From the cell containing the given text, extract its center point as [X, Y] coordinate. 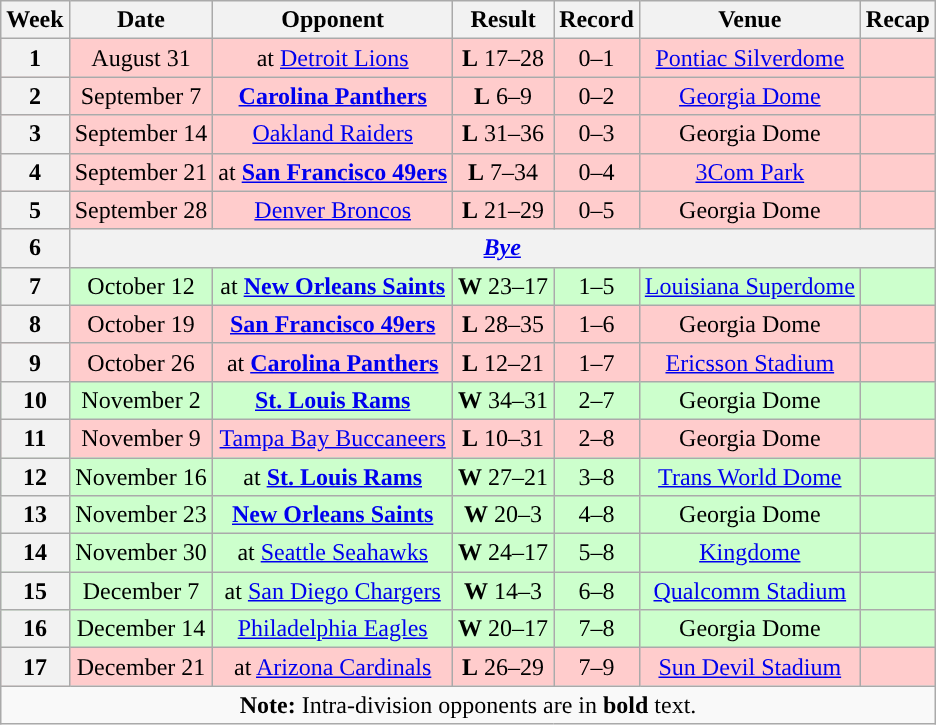
L 12–21 [504, 362]
15 [35, 591]
November 16 [141, 477]
Ericsson Stadium [750, 362]
New Orleans Saints [333, 515]
Louisiana Superdome [750, 286]
at St. Louis Rams [333, 477]
Result [504, 20]
3Com Park [750, 172]
0–5 [597, 210]
W 27–21 [504, 477]
San Francisco 49ers [333, 324]
W 23–17 [504, 286]
0–1 [597, 58]
October 26 [141, 362]
at New Orleans Saints [333, 286]
Week [35, 20]
1 [35, 58]
17 [35, 667]
13 [35, 515]
16 [35, 629]
W 20–3 [504, 515]
W 20–17 [504, 629]
October 12 [141, 286]
October 19 [141, 324]
1–7 [597, 362]
Record [597, 20]
Trans World Dome [750, 477]
September 7 [141, 96]
at San Diego Chargers [333, 591]
L 28–35 [504, 324]
Philadelphia Eagles [333, 629]
at Arizona Cardinals [333, 667]
November 9 [141, 438]
5 [35, 210]
12 [35, 477]
Kingdome [750, 553]
2–7 [597, 400]
Pontiac Silverdome [750, 58]
14 [35, 553]
0–4 [597, 172]
1–5 [597, 286]
Qualcomm Stadium [750, 591]
December 7 [141, 591]
L 21–29 [504, 210]
at Detroit Lions [333, 58]
W 24–17 [504, 553]
6–8 [597, 591]
L 10–31 [504, 438]
Opponent [333, 20]
Denver Broncos [333, 210]
4–8 [597, 515]
Tampa Bay Buccaneers [333, 438]
Bye [502, 248]
at Seattle Seahawks [333, 553]
Oakland Raiders [333, 134]
December 14 [141, 629]
1–6 [597, 324]
7 [35, 286]
September 28 [141, 210]
0–3 [597, 134]
L 26–29 [504, 667]
L 31–36 [504, 134]
3 [35, 134]
W 34–31 [504, 400]
Venue [750, 20]
5–8 [597, 553]
7–8 [597, 629]
4 [35, 172]
2–8 [597, 438]
August 31 [141, 58]
0–2 [597, 96]
St. Louis Rams [333, 400]
L 7–34 [504, 172]
L 6–9 [504, 96]
6 [35, 248]
8 [35, 324]
10 [35, 400]
at San Francisco 49ers [333, 172]
3–8 [597, 477]
November 2 [141, 400]
9 [35, 362]
11 [35, 438]
Note: Intra-division opponents are in bold text. [468, 705]
September 14 [141, 134]
November 23 [141, 515]
September 21 [141, 172]
W 14–3 [504, 591]
Date [141, 20]
December 21 [141, 667]
November 30 [141, 553]
Carolina Panthers [333, 96]
Recap [898, 20]
7–9 [597, 667]
2 [35, 96]
at Carolina Panthers [333, 362]
L 17–28 [504, 58]
Sun Devil Stadium [750, 667]
